From the cell containing the given text, extract its center point as [x, y] coordinate. 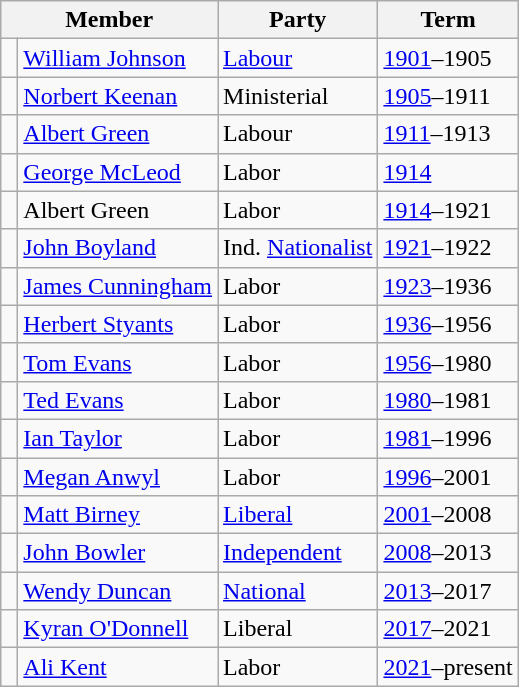
1914 [448, 172]
Herbert Styants [118, 324]
Ali Kent [118, 667]
Term [448, 20]
Ministerial [298, 96]
Wendy Duncan [118, 591]
1914–1921 [448, 210]
2021–present [448, 667]
1936–1956 [448, 324]
William Johnson [118, 58]
1923–1936 [448, 286]
George McLeod [118, 172]
Ind. Nationalist [298, 248]
National [298, 591]
John Bowler [118, 553]
1956–1980 [448, 362]
1905–1911 [448, 96]
Ian Taylor [118, 438]
1911–1913 [448, 134]
2017–2021 [448, 629]
Kyran O'Donnell [118, 629]
John Boyland [118, 248]
Norbert Keenan [118, 96]
1981–1996 [448, 438]
2013–2017 [448, 591]
Tom Evans [118, 362]
Ted Evans [118, 400]
Megan Anwyl [118, 477]
2008–2013 [448, 553]
Matt Birney [118, 515]
James Cunningham [118, 286]
1901–1905 [448, 58]
Independent [298, 553]
2001–2008 [448, 515]
Party [298, 20]
Member [110, 20]
1996–2001 [448, 477]
1980–1981 [448, 400]
1921–1922 [448, 248]
